Provide the [X, Y] coordinate of the cell's center where the given text is located.  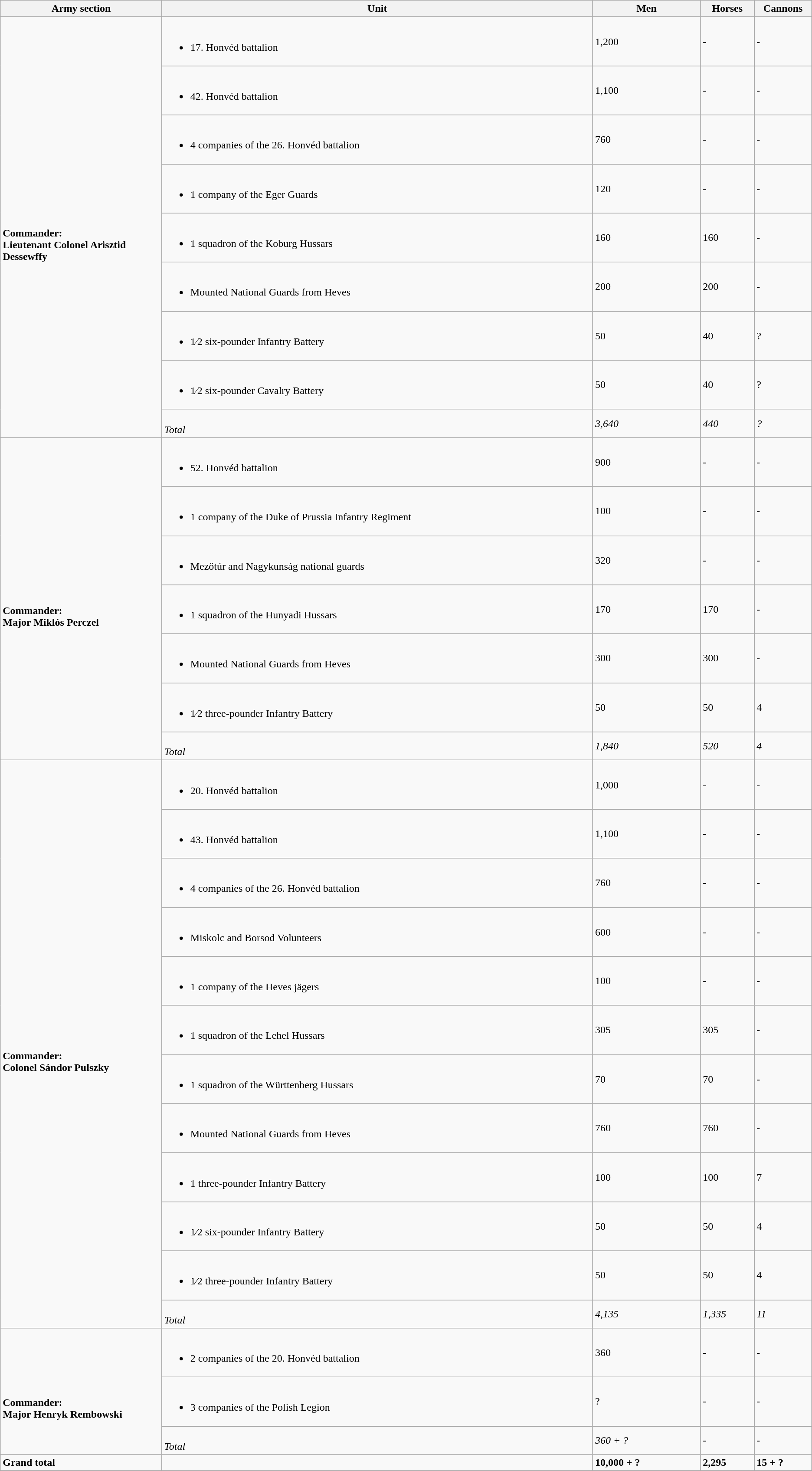
15 + ? [783, 1463]
600 [646, 932]
Commander: Major Henryk Rembowski [81, 1391]
Unit [377, 9]
43. Honvéd battalion [377, 834]
320 [646, 560]
360 + ? [646, 1441]
4,135 [646, 1314]
17. Honvéd battalion [377, 42]
1 squadron of the Lehel Hussars [377, 1030]
52. Honvéd battalion [377, 462]
7 [783, 1177]
2,295 [727, 1463]
Army section [81, 9]
Grand total [81, 1463]
520 [727, 746]
1 company of the Eger Guards [377, 188]
360 [646, 1353]
Commander: Colonel Sándor Pulszky [81, 1044]
1 three-pounder Infantry Battery [377, 1177]
3 companies of the Polish Legion [377, 1402]
20. Honvéd battalion [377, 785]
2 companies of the 20. Honvéd battalion [377, 1353]
1 squadron of the Württenberg Hussars [377, 1079]
1,200 [646, 42]
900 [646, 462]
Cannons [783, 9]
1,335 [727, 1314]
440 [727, 424]
1 company of the Heves jägers [377, 981]
42. Honvéd battalion [377, 90]
1 company of the Duke of Prussia Infantry Regiment [377, 511]
Mezőtúr and Nagykunság national guards [377, 560]
Commander: Major Miklós Perczel [81, 599]
120 [646, 188]
1⁄2 six-pounder Cavalry Battery [377, 384]
Commander: Lieutenant Colonel Arisztid Dessewffy [81, 227]
11 [783, 1314]
10,000 + ? [646, 1463]
1,000 [646, 785]
3,640 [646, 424]
Horses [727, 9]
Men [646, 9]
1 squadron of the Koburg Hussars [377, 238]
1 squadron of the Hunyadi Hussars [377, 609]
1,840 [646, 746]
Miskolc and Borsod Volunteers [377, 932]
